Extract the [X, Y] coordinate from the center of the cell holding the provided text.  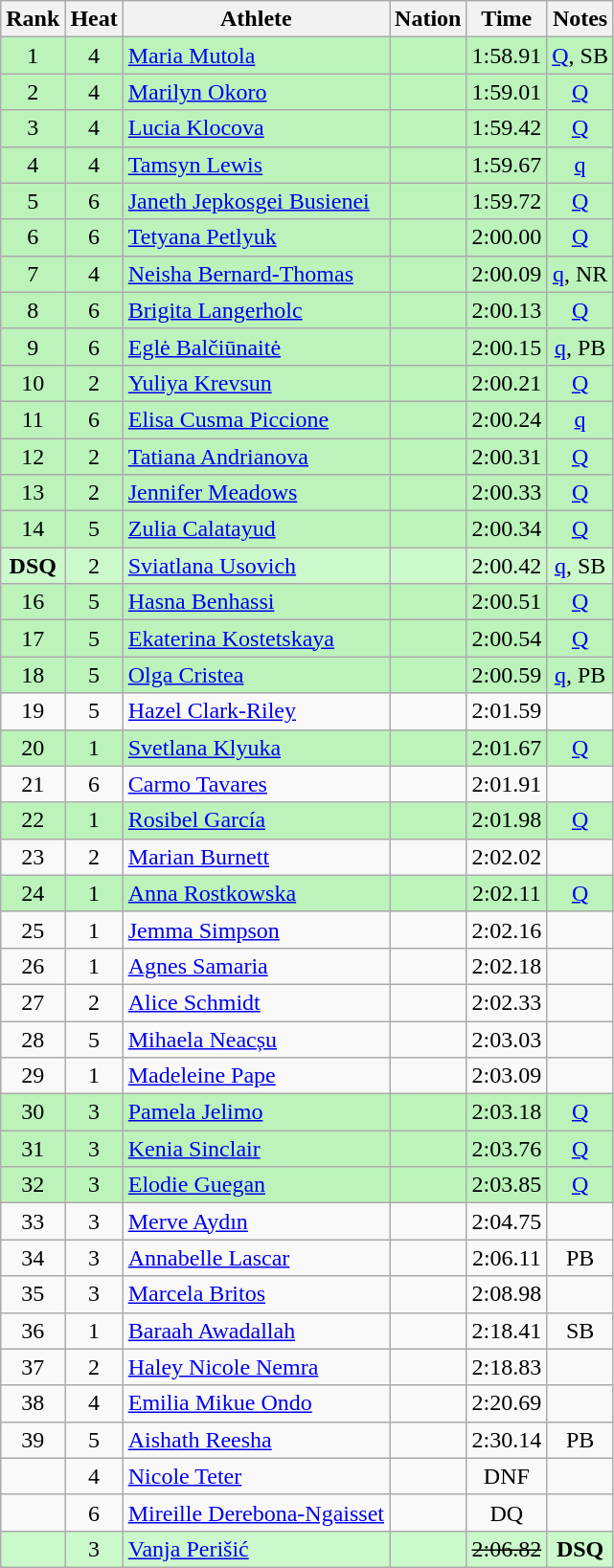
2:00.31 [507, 457]
2:01.98 [507, 820]
Tatiana Andrianova [256, 457]
Aishath Reesha [256, 1440]
Kenia Sinclair [256, 1149]
Q, SB [580, 56]
18 [33, 675]
21 [33, 784]
32 [33, 1185]
2:02.18 [507, 966]
16 [33, 602]
2:20.69 [507, 1403]
37 [33, 1367]
39 [33, 1440]
2:00.33 [507, 493]
1:58.91 [507, 56]
2:00.42 [507, 566]
2:04.75 [507, 1221]
Maria Mutola [256, 56]
2:00.13 [507, 310]
2:18.41 [507, 1331]
Elisa Cusma Piccione [256, 419]
2:03.18 [507, 1112]
2:18.83 [507, 1367]
Rosibel García [256, 820]
Marcela Britos [256, 1294]
2:03.76 [507, 1149]
Mihaela Neacșu [256, 1039]
2:02.11 [507, 893]
Jennifer Meadows [256, 493]
Hasna Benhassi [256, 602]
36 [33, 1331]
Alice Schmidt [256, 1002]
2:02.33 [507, 1002]
Sviatlana Usovich [256, 566]
35 [33, 1294]
Emilia Mikue Ondo [256, 1403]
Marian Burnett [256, 857]
Mireille Derebona-Ngaisset [256, 1512]
Yuliya Krevsun [256, 383]
Lucia Klocova [256, 128]
2:03.09 [507, 1076]
2:01.59 [507, 711]
Athlete [256, 19]
2:00.34 [507, 529]
31 [33, 1149]
10 [33, 383]
Carmo Tavares [256, 784]
2:00.59 [507, 675]
Annabelle Lascar [256, 1258]
23 [33, 857]
2:02.02 [507, 857]
33 [33, 1221]
Tamsyn Lewis [256, 165]
7 [33, 274]
2:00.54 [507, 638]
Ekaterina Kostetskaya [256, 638]
Agnes Samaria [256, 966]
Vanja Perišić [256, 1549]
Svetlana Klyuka [256, 748]
30 [33, 1112]
9 [33, 347]
2:01.67 [507, 748]
2:00.15 [507, 347]
SB [580, 1331]
Time [507, 19]
Nicole Teter [256, 1476]
19 [33, 711]
2:01.91 [507, 784]
Baraah Awadallah [256, 1331]
27 [33, 1002]
Rank [33, 19]
1:59.72 [507, 201]
DNF [507, 1476]
2:03.03 [507, 1039]
Heat [94, 19]
22 [33, 820]
13 [33, 493]
Pamela Jelimo [256, 1112]
14 [33, 529]
Eglė Balčiūnaitė [256, 347]
25 [33, 930]
Olga Cristea [256, 675]
Tetyana Petlyuk [256, 237]
11 [33, 419]
24 [33, 893]
26 [33, 966]
Merve Aydın [256, 1221]
29 [33, 1076]
17 [33, 638]
2:02.16 [507, 930]
2:00.00 [507, 237]
2:00.21 [507, 383]
1:59.01 [507, 92]
2:00.24 [507, 419]
Elodie Guegan [256, 1185]
38 [33, 1403]
20 [33, 748]
q, SB [580, 566]
12 [33, 457]
Jemma Simpson [256, 930]
2:00.51 [507, 602]
1:59.42 [507, 128]
DQ [507, 1512]
q, NR [580, 274]
28 [33, 1039]
2:06.11 [507, 1258]
2:03.85 [507, 1185]
Hazel Clark-Riley [256, 711]
2:06.82 [507, 1549]
8 [33, 310]
Anna Rostkowska [256, 893]
Zulia Calatayud [256, 529]
2:00.09 [507, 274]
Notes [580, 19]
2:30.14 [507, 1440]
1:59.67 [507, 165]
Nation [428, 19]
Neisha Bernard-Thomas [256, 274]
Madeleine Pape [256, 1076]
Janeth Jepkosgei Busienei [256, 201]
Haley Nicole Nemra [256, 1367]
Marilyn Okoro [256, 92]
2:08.98 [507, 1294]
Brigita Langerholc [256, 310]
34 [33, 1258]
